Detect which cell encompasses the target text, then output its [X, Y] center coordinate. 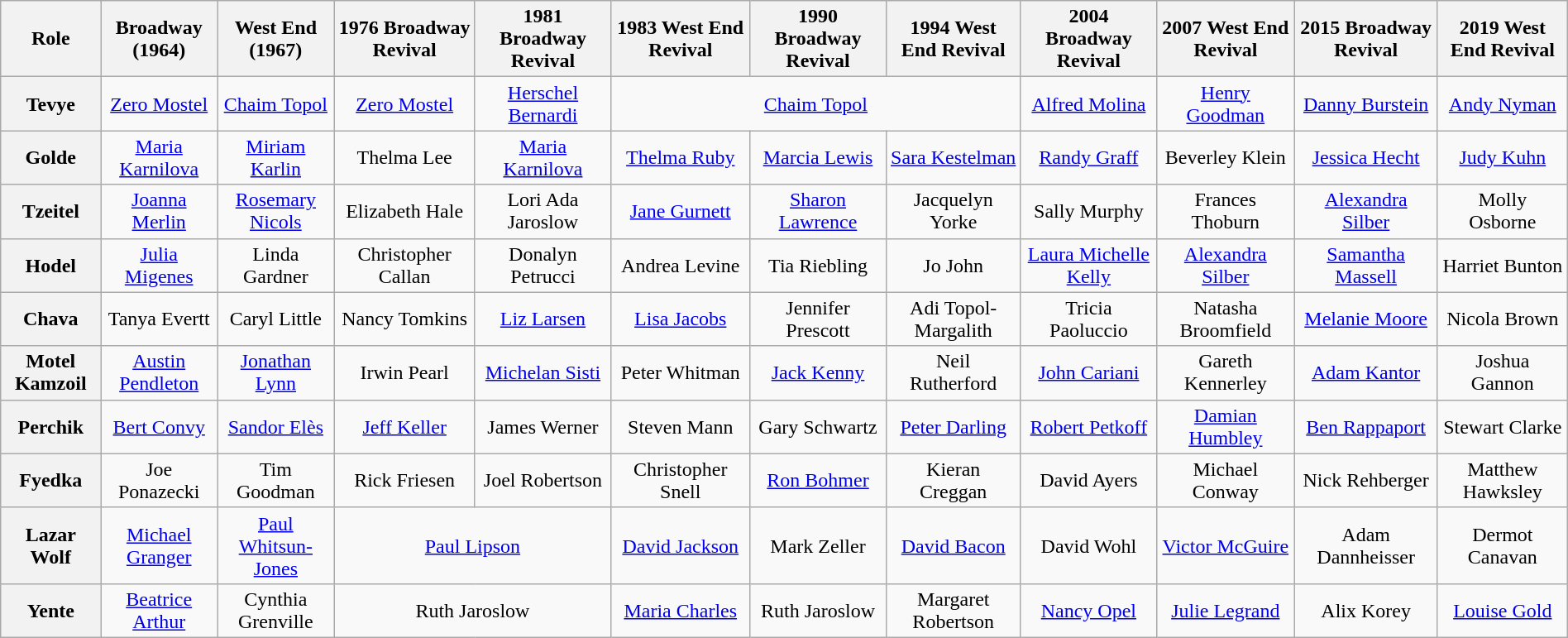
1990 Broadway Revival [819, 39]
Herschel Bernardi [543, 104]
Nancy Tomkins [404, 319]
2004 Broadway Revival [1088, 39]
Lisa Jacobs [681, 319]
Sharon Lawrence [819, 212]
Sandor Elès [276, 427]
Perchik [51, 427]
Jessica Hecht [1366, 157]
Austin Pendleton [159, 372]
Liz Larsen [543, 319]
Jo John [953, 265]
Molly Osborne [1502, 212]
Michael Granger [159, 545]
Matthew Hawksley [1502, 480]
1983 West End Revival [681, 39]
Yente [51, 611]
Ron Bohmer [819, 480]
Alfred Molina [1088, 104]
Broadway (1964) [159, 39]
Frances Thoburn [1226, 212]
Julia Migenes [159, 265]
Natasha Broomfield [1226, 319]
Damian Humbley [1226, 427]
David Bacon [953, 545]
David Ayers [1088, 480]
Linda Gardner [276, 265]
Robert Petkoff [1088, 427]
Rick Friesen [404, 480]
Caryl Little [276, 319]
Henry Goodman [1226, 104]
Donalyn Petrucci [543, 265]
Nick Rehberger [1366, 480]
West End (1967) [276, 39]
Nicola Brown [1502, 319]
Cynthia Grenville [276, 611]
Judy Kuhn [1502, 157]
Michael Conway [1226, 480]
Tevye [51, 104]
Victor McGuire [1226, 545]
Chava [51, 319]
2007 West End Revival [1226, 39]
Danny Burstein [1366, 104]
Jennifer Prescott [819, 319]
Beverley Klein [1226, 157]
Christopher Callan [404, 265]
Maria Charles [681, 611]
Peter Whitman [681, 372]
Ben Rappaport [1366, 427]
Margaret Robertson [953, 611]
Andy Nyman [1502, 104]
Adam Kantor [1366, 372]
John Cariani [1088, 372]
Joe Ponazecki [159, 480]
2019 West End Revival [1502, 39]
David Wohl [1088, 545]
Fyedka [51, 480]
Irwin Pearl [404, 372]
Paul Whitsun-Jones [276, 545]
Michelan Sisti [543, 372]
Jeff Keller [404, 427]
Harriet Bunton [1502, 265]
Role [51, 39]
Julie Legrand [1226, 611]
Alix Korey [1366, 611]
Elizabeth Hale [404, 212]
1976 Broadway Revival [404, 39]
Jacquelyn Yorke [953, 212]
Adi Topol-Margalith [953, 319]
Mark Zeller [819, 545]
Joel Robertson [543, 480]
Sara Kestelman [953, 157]
Lori Ada Jaroslow [543, 212]
Dermot Canavan [1502, 545]
Tricia Paoluccio [1088, 319]
Jonathan Lynn [276, 372]
Tanya Evertt [159, 319]
Laura Michelle Kelly [1088, 265]
Steven Mann [681, 427]
Joshua Gannon [1502, 372]
Joanna Merlin [159, 212]
Peter Darling [953, 427]
Thelma Lee [404, 157]
Motel Kamzoil [51, 372]
Miriam Karlin [276, 157]
1994 West End Revival [953, 39]
Beatrice Arthur [159, 611]
Thelma Ruby [681, 157]
James Werner [543, 427]
2015 Broadway Revival [1366, 39]
Golde [51, 157]
Tzeitel [51, 212]
Gareth Kennerley [1226, 372]
Marcia Lewis [819, 157]
Kieran Creggan [953, 480]
Stewart Clarke [1502, 427]
Lazar Wolf [51, 545]
Jack Kenny [819, 372]
Andrea Levine [681, 265]
Nancy Opel [1088, 611]
Hodel [51, 265]
Tim Goodman [276, 480]
Jane Gurnett [681, 212]
Adam Dannheisser [1366, 545]
Bert Convy [159, 427]
Rosemary Nicols [276, 212]
Gary Schwartz [819, 427]
David Jackson [681, 545]
Melanie Moore [1366, 319]
Tia Riebling [819, 265]
Randy Graff [1088, 157]
Samantha Massell [1366, 265]
Neil Rutherford [953, 372]
1981 Broadway Revival [543, 39]
Sally Murphy [1088, 212]
Paul Lipson [473, 545]
Louise Gold [1502, 611]
Christopher Snell [681, 480]
